From the cell containing the given text, extract its center point as [x, y] coordinate. 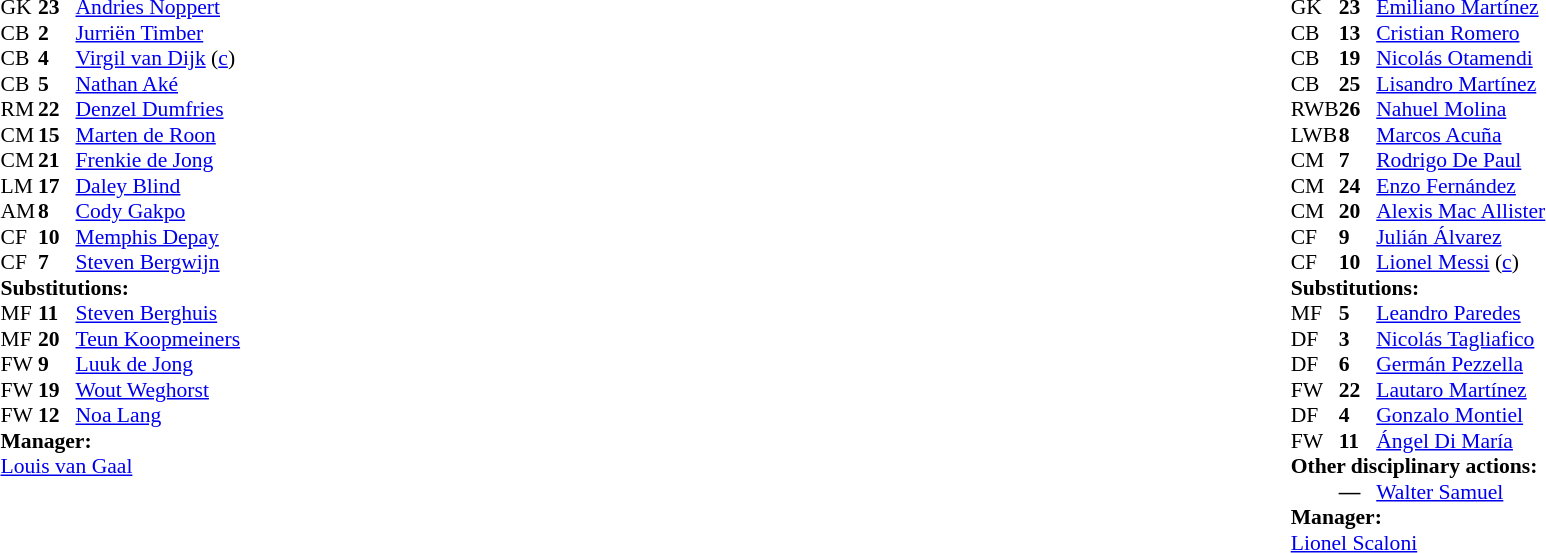
Nicolás Otamendi [1460, 59]
RWB [1315, 109]
Wout Weghorst [158, 390]
Lautaro Martínez [1460, 390]
Germán Pezzella [1460, 365]
Gonzalo Montiel [1460, 415]
21 [57, 161]
Luuk de Jong [158, 365]
AM [19, 211]
Julián Álvarez [1460, 237]
Frenkie de Jong [158, 161]
3 [1358, 339]
Louis van Gaal [120, 467]
17 [57, 186]
Marten de Roon [158, 135]
Steven Bergwijn [158, 263]
Nicolás Tagliafico [1460, 339]
Marcos Acuña [1460, 135]
Rodrigo De Paul [1460, 161]
LWB [1315, 135]
LM [19, 186]
— [1358, 492]
12 [57, 415]
Ángel Di María [1460, 441]
24 [1358, 186]
13 [1358, 33]
26 [1358, 109]
15 [57, 135]
Alexis Mac Allister [1460, 211]
Noa Lang [158, 415]
RM [19, 109]
Other disciplinary actions: [1418, 467]
Daley Blind [158, 186]
Nahuel Molina [1460, 109]
Denzel Dumfries [158, 109]
Memphis Depay [158, 237]
Teun Koopmeiners [158, 339]
Virgil van Dijk (c) [158, 59]
25 [1358, 84]
Lionel Messi (c) [1460, 263]
2 [57, 33]
Nathan Aké [158, 84]
Steven Berghuis [158, 313]
Enzo Fernández [1460, 186]
Lisandro Martínez [1460, 84]
Cristian Romero [1460, 33]
6 [1358, 365]
Leandro Paredes [1460, 313]
Walter Samuel [1460, 492]
Jurriën Timber [158, 33]
Cody Gakpo [158, 211]
